Provide the (x, y) coordinate of the cell's center where the given text is located.  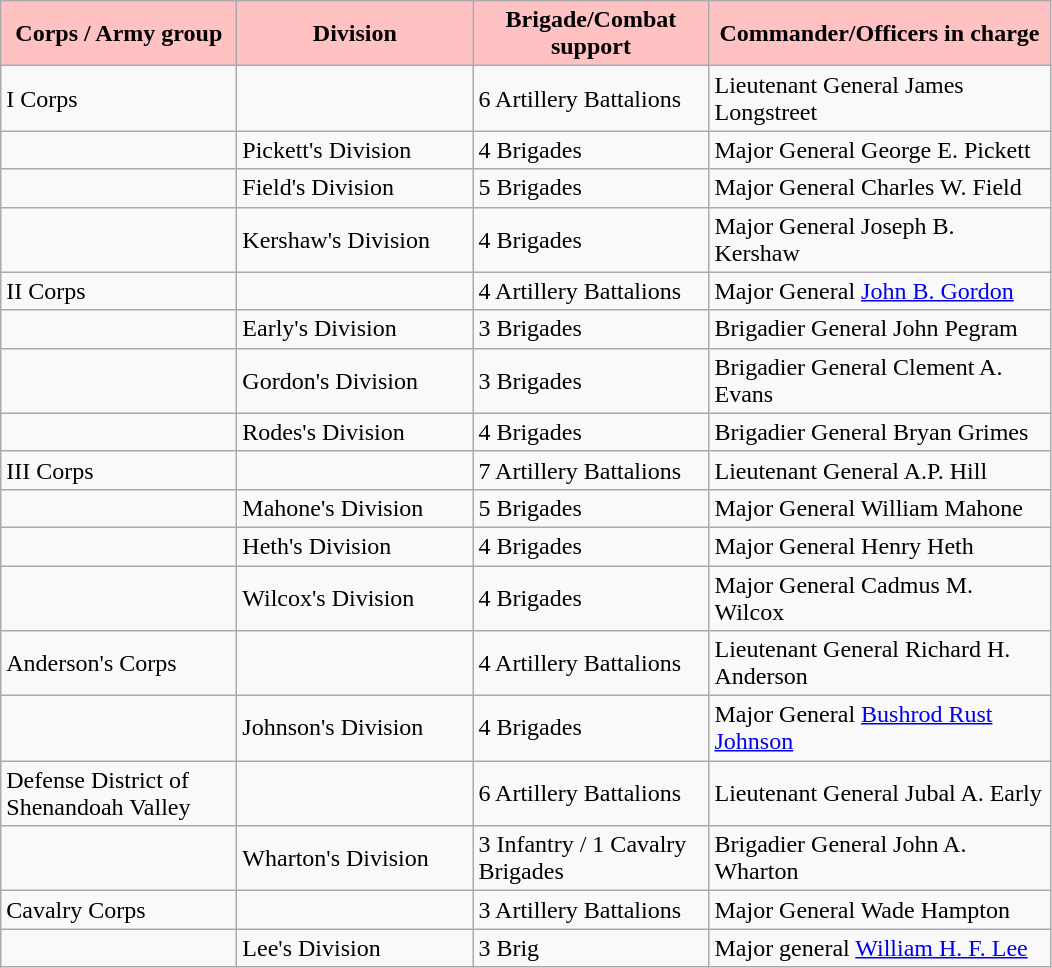
Lieutenant General James Longstreet (880, 98)
7 Artillery Battalions (591, 470)
Lee's Division (355, 948)
Brigadier General Clement A. Evans (880, 380)
Brigadier General John A. Wharton (880, 858)
Brigadier General Bryan Grimes (880, 432)
Division (355, 34)
Major General Cadmus M. Wilcox (880, 598)
Cavalry Corps (119, 910)
Major General Bushrod Rust Johnson (880, 728)
II Corps (119, 291)
Lieutenant General Jubal A. Early (880, 794)
Lieutenant General A.P. Hill (880, 470)
Major General Wade Hampton (880, 910)
Major General George E. Pickett (880, 150)
Johnson's Division (355, 728)
Early's Division (355, 329)
Brigadier General John Pegram (880, 329)
Kershaw's Division (355, 240)
Major general William H. F. Lee (880, 948)
Rodes's Division (355, 432)
Commander/Officers in charge (880, 34)
Wharton's Division (355, 858)
Wilcox's Division (355, 598)
Pickett's Division (355, 150)
Brigade/Combat support (591, 34)
Major General William Mahone (880, 508)
Gordon's Division (355, 380)
3 Artillery Battalions (591, 910)
Defense District of Shenandoah Valley (119, 794)
Major General Henry Heth (880, 546)
Anderson's Corps (119, 664)
3 Brig (591, 948)
3 Infantry / 1 Cavalry Brigades (591, 858)
Major General Charles W. Field (880, 188)
Field's Division (355, 188)
Major General Joseph B. Kershaw (880, 240)
Lieutenant General Richard H. Anderson (880, 664)
III Corps (119, 470)
Corps / Army group (119, 34)
I Corps (119, 98)
Major General John B. Gordon (880, 291)
Heth's Division (355, 546)
Mahone's Division (355, 508)
